Output the [x, y] coordinate of the center of the cell containing the given text.  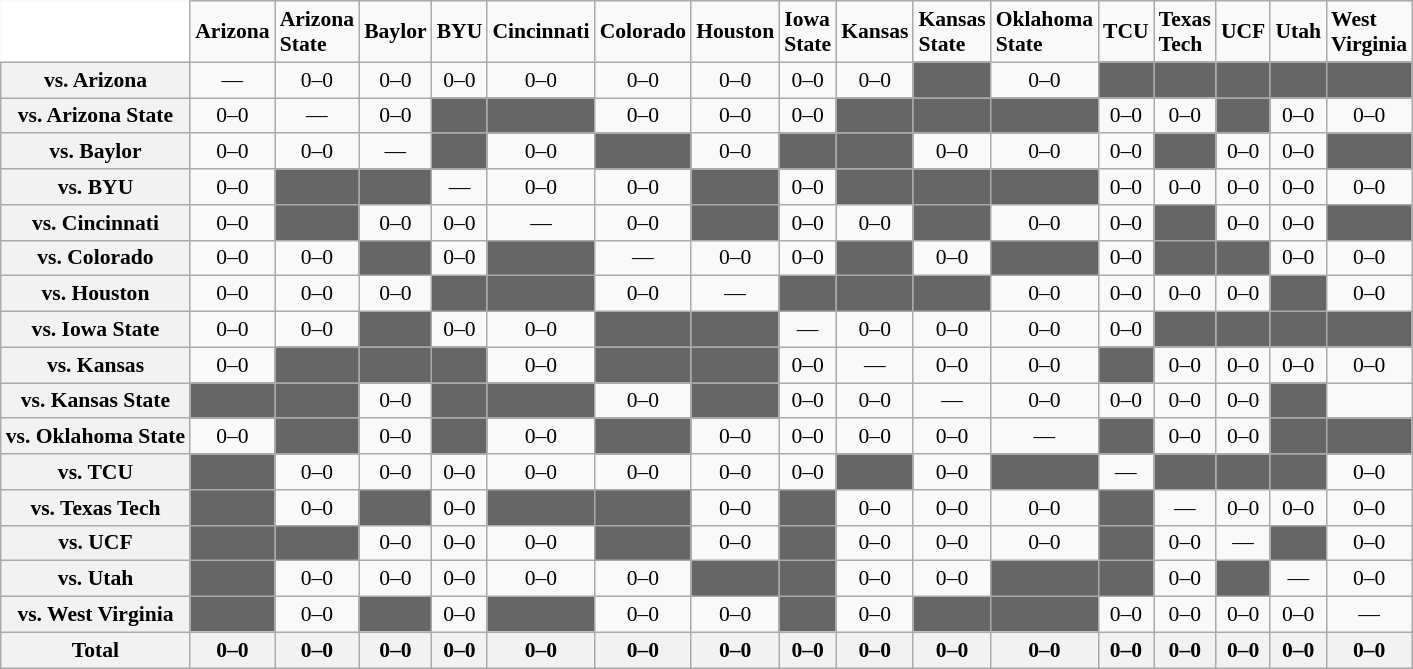
vs. Texas Tech [96, 508]
vs. Cincinnati [96, 223]
vs. Kansas State [96, 401]
vs. Colorado [96, 258]
Baylor [395, 32]
vs. Utah [96, 579]
ArizonaState [317, 32]
vs. Kansas [96, 365]
vs. Oklahoma State [96, 437]
UCF [1243, 32]
IowaState [808, 32]
WestVirginia [1369, 32]
vs. Arizona State [96, 116]
OklahomaState [1044, 32]
Colorado [643, 32]
KansasState [952, 32]
Total [96, 650]
TexasTech [1185, 32]
vs. Iowa State [96, 330]
vs. West Virginia [96, 615]
BYU [460, 32]
vs. TCU [96, 472]
vs. Houston [96, 294]
Houston [735, 32]
Utah [1298, 32]
vs. BYU [96, 187]
TCU [1126, 32]
Kansas [874, 32]
Cincinnati [540, 32]
vs. Baylor [96, 152]
Arizona [232, 32]
vs. UCF [96, 543]
vs. Arizona [96, 80]
